Provide the [x, y] coordinate of the cell's center where the given text is located.  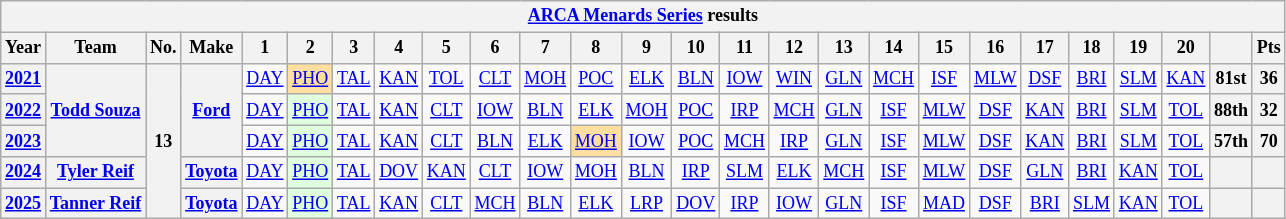
81st [1232, 78]
MAD [944, 204]
8 [596, 48]
5 [446, 48]
9 [646, 48]
70 [1268, 140]
4 [399, 48]
Year [24, 48]
2022 [24, 110]
WIN [794, 78]
Team [95, 48]
Ford [212, 110]
18 [1092, 48]
15 [944, 48]
88th [1232, 110]
Todd Souza [95, 110]
Tanner Reif [95, 204]
12 [794, 48]
16 [996, 48]
17 [1045, 48]
Pts [1268, 48]
2024 [24, 172]
11 [745, 48]
3 [354, 48]
36 [1268, 78]
32 [1268, 110]
57th [1232, 140]
10 [696, 48]
14 [894, 48]
Tyler Reif [95, 172]
1 [265, 48]
2023 [24, 140]
ARCA Menards Series results [643, 16]
2021 [24, 78]
LRP [646, 204]
No. [164, 48]
Make [212, 48]
2 [310, 48]
19 [1138, 48]
6 [495, 48]
7 [546, 48]
2025 [24, 204]
20 [1186, 48]
